Return [x, y] of the center of cell containing provided text 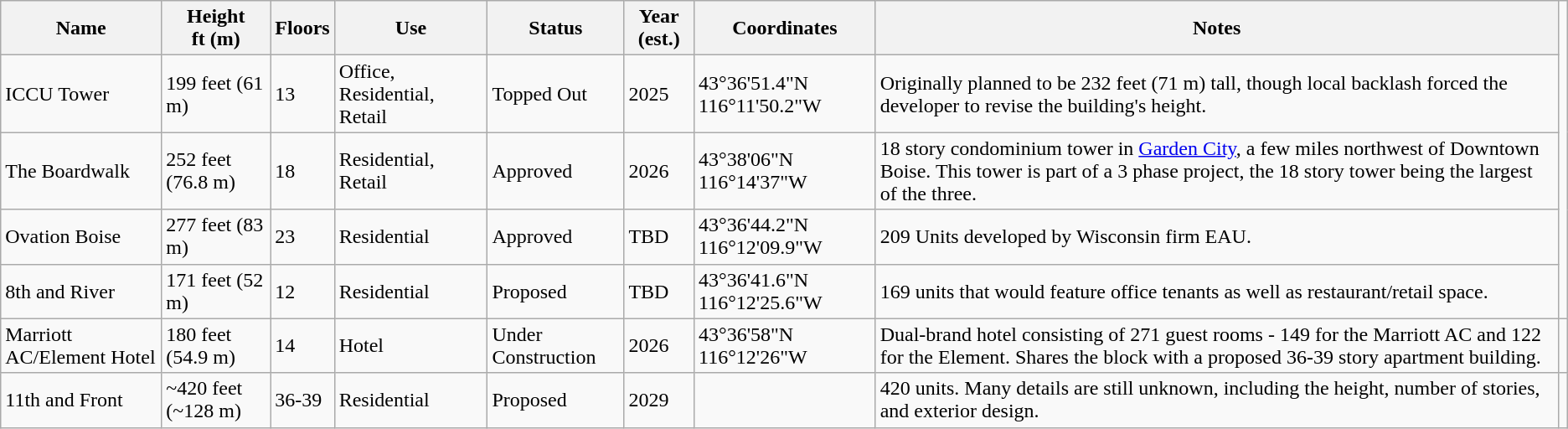
13 [302, 94]
36-39 [302, 401]
43°38'06"N 116°14'37"W [786, 171]
2025 [659, 94]
Year (est.) [659, 28]
Status [556, 28]
43°36'44.2"N 116°12'09.9"W [786, 236]
420 units. Many details are still unknown, including the height, number of stories, and exterior design. [1216, 401]
Office, Residential, Retail [410, 94]
23 [302, 236]
12 [302, 292]
Ovation Boise [81, 236]
43°36'58"N 116°12'26"W [786, 345]
Under Construction [556, 345]
277 feet (83 m) [216, 236]
Topped Out [556, 94]
209 Units developed by Wisconsin firm EAU. [1216, 236]
18 [302, 171]
199 feet (61 m) [216, 94]
~420 feet (~128 m) [216, 401]
Marriott AC/Element Hotel [81, 345]
Notes [1216, 28]
43°36'41.6"N116°12'25.6"W [786, 292]
ICCU Tower [81, 94]
180 feet (54.9 m) [216, 345]
252 feet (76.8 m) [216, 171]
8th and River [81, 292]
Originally planned to be 232 feet (71 m) tall, though local backlash forced the developer to revise the building's height. [1216, 94]
171 feet (52 m) [216, 292]
Residential, Retail [410, 171]
Name [81, 28]
The Boardwalk [81, 171]
11th and Front [81, 401]
Floors [302, 28]
Coordinates [786, 28]
Heightft (m) [216, 28]
14 [302, 345]
2029 [659, 401]
43°36'51.4"N 116°11'50.2"W [786, 94]
Use [410, 28]
Hotel [410, 345]
169 units that would feature office tenants as well as restaurant/retail space. [1216, 292]
